Identify which cell holds the provided text, then report its (x, y) central coordinate. 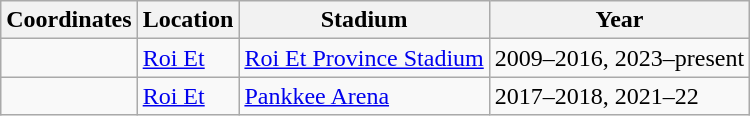
Year (619, 20)
Coordinates (69, 20)
Roi Et Province Stadium (364, 58)
Location (188, 20)
2017–2018, 2021–22 (619, 96)
Pankkee Arena (364, 96)
Stadium (364, 20)
2009–2016, 2023–present (619, 58)
